Locate the cell with the specified text and output its (x, y) center coordinate. 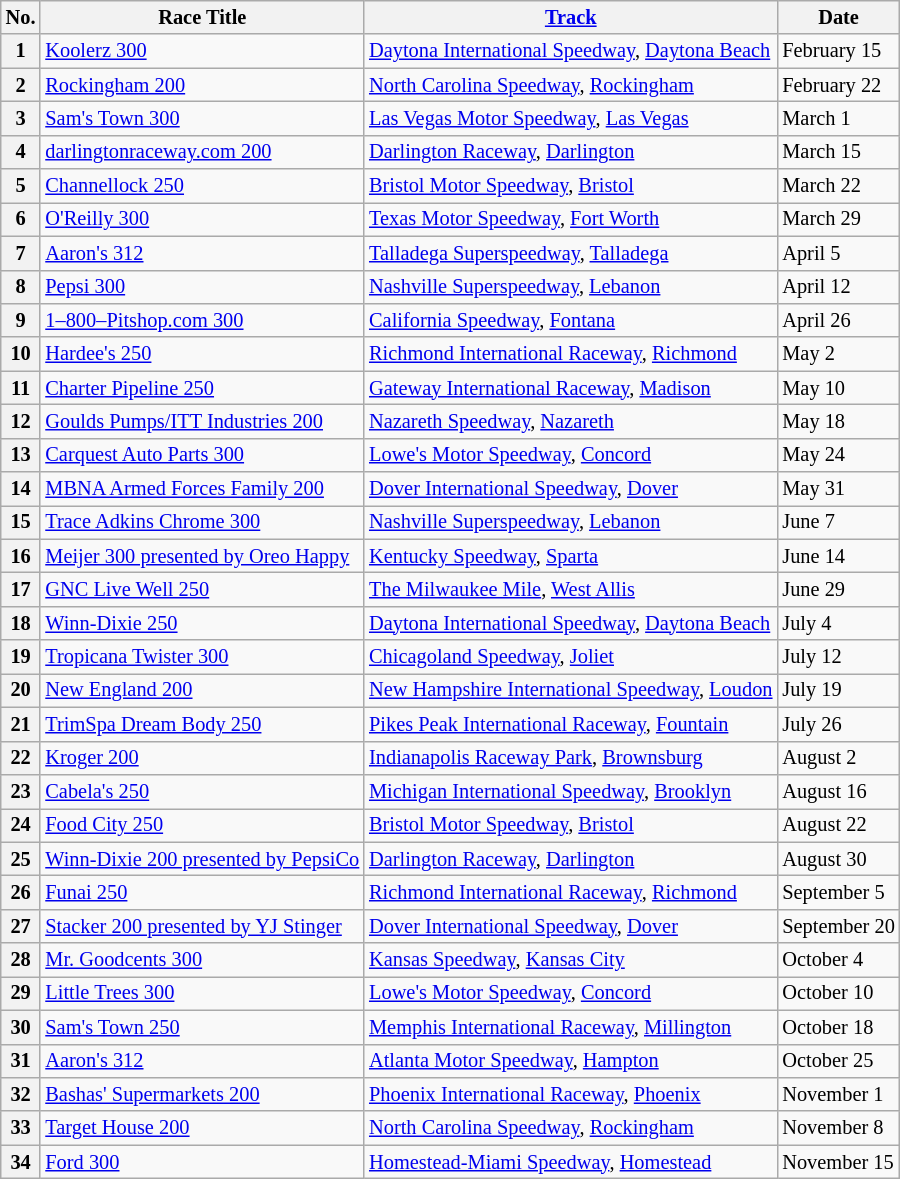
Channellock 250 (202, 186)
10 (21, 354)
9 (21, 320)
Tropicana Twister 300 (202, 657)
November 1 (838, 1094)
August 30 (838, 859)
Funai 250 (202, 892)
July 19 (838, 690)
Kroger 200 (202, 758)
Kentucky Speedway, Sparta (570, 556)
No. (21, 17)
31 (21, 1061)
September 20 (838, 926)
February 15 (838, 51)
Nazareth Speedway, Nazareth (570, 421)
17 (21, 589)
28 (21, 960)
Mr. Goodcents 300 (202, 960)
Charter Pipeline 250 (202, 388)
20 (21, 690)
26 (21, 892)
July 26 (838, 724)
Track (570, 17)
29 (21, 993)
darlingtonraceway.com 200 (202, 152)
23 (21, 791)
March 29 (838, 219)
11 (21, 388)
33 (21, 1128)
October 4 (838, 960)
May 18 (838, 421)
Sam's Town 300 (202, 118)
Stacker 200 presented by YJ Stinger (202, 926)
Pikes Peak International Raceway, Fountain (570, 724)
Memphis International Raceway, Millington (570, 1027)
14 (21, 489)
October 18 (838, 1027)
8 (21, 287)
1–800–Pitshop.com 300 (202, 320)
Atlanta Motor Speedway, Hampton (570, 1061)
July 4 (838, 623)
5 (21, 186)
Talladega Superspeedway, Talladega (570, 253)
18 (21, 623)
25 (21, 859)
Target House 200 (202, 1128)
Cabela's 250 (202, 791)
June 29 (838, 589)
October 25 (838, 1061)
Ford 300 (202, 1162)
Trace Adkins Chrome 300 (202, 522)
24 (21, 825)
Gateway International Raceway, Madison (570, 388)
Bashas' Supermarkets 200 (202, 1094)
February 22 (838, 85)
Winn-Dixie 250 (202, 623)
15 (21, 522)
July 12 (838, 657)
April 26 (838, 320)
1 (21, 51)
May 10 (838, 388)
Texas Motor Speedway, Fort Worth (570, 219)
May 2 (838, 354)
The Milwaukee Mile, West Allis (570, 589)
Pepsi 300 (202, 287)
New Hampshire International Speedway, Loudon (570, 690)
May 31 (838, 489)
August 22 (838, 825)
3 (21, 118)
Indianapolis Raceway Park, Brownsburg (570, 758)
August 2 (838, 758)
2 (21, 85)
4 (21, 152)
32 (21, 1094)
May 24 (838, 455)
November 15 (838, 1162)
Winn-Dixie 200 presented by PepsiCo (202, 859)
O'Reilly 300 (202, 219)
California Speedway, Fontana (570, 320)
Chicagoland Speedway, Joliet (570, 657)
22 (21, 758)
June 7 (838, 522)
June 14 (838, 556)
13 (21, 455)
Koolerz 300 (202, 51)
21 (21, 724)
7 (21, 253)
Rockingham 200 (202, 85)
New England 200 (202, 690)
Meijer 300 presented by Oreo Happy (202, 556)
27 (21, 926)
Las Vegas Motor Speedway, Las Vegas (570, 118)
16 (21, 556)
Carquest Auto Parts 300 (202, 455)
Phoenix International Raceway, Phoenix (570, 1094)
30 (21, 1027)
TrimSpa Dream Body 250 (202, 724)
19 (21, 657)
Little Trees 300 (202, 993)
March 1 (838, 118)
Goulds Pumps/ITT Industries 200 (202, 421)
October 10 (838, 993)
Hardee's 250 (202, 354)
Race Title (202, 17)
Date (838, 17)
April 5 (838, 253)
Kansas Speedway, Kansas City (570, 960)
Food City 250 (202, 825)
April 12 (838, 287)
Homestead-Miami Speedway, Homestead (570, 1162)
MBNA Armed Forces Family 200 (202, 489)
12 (21, 421)
Michigan International Speedway, Brooklyn (570, 791)
March 22 (838, 186)
November 8 (838, 1128)
GNC Live Well 250 (202, 589)
March 15 (838, 152)
34 (21, 1162)
September 5 (838, 892)
August 16 (838, 791)
Sam's Town 250 (202, 1027)
6 (21, 219)
